Scan for the cell matching the given text and deliver its [X, Y] coordinate at center. 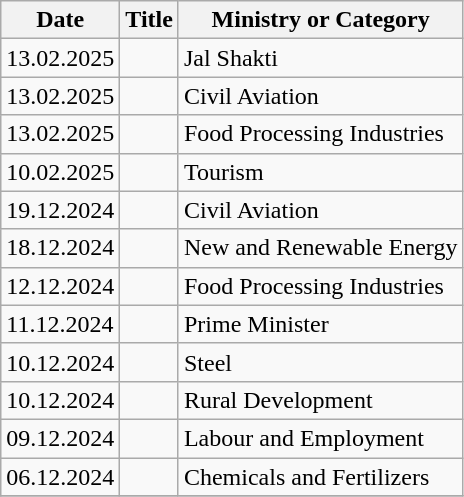
Ministry or Category [320, 20]
Jal Shakti [320, 58]
Date [60, 20]
Labour and Employment [320, 438]
10.02.2025 [60, 172]
Rural Development [320, 400]
Title [150, 20]
06.12.2024 [60, 477]
Steel [320, 362]
18.12.2024 [60, 248]
Prime Minister [320, 324]
New and Renewable Energy [320, 248]
12.12.2024 [60, 286]
09.12.2024 [60, 438]
Tourism [320, 172]
Chemicals and Fertilizers [320, 477]
11.12.2024 [60, 324]
19.12.2024 [60, 210]
